Scan for the cell matching the given text and deliver its (X, Y) coordinate at center. 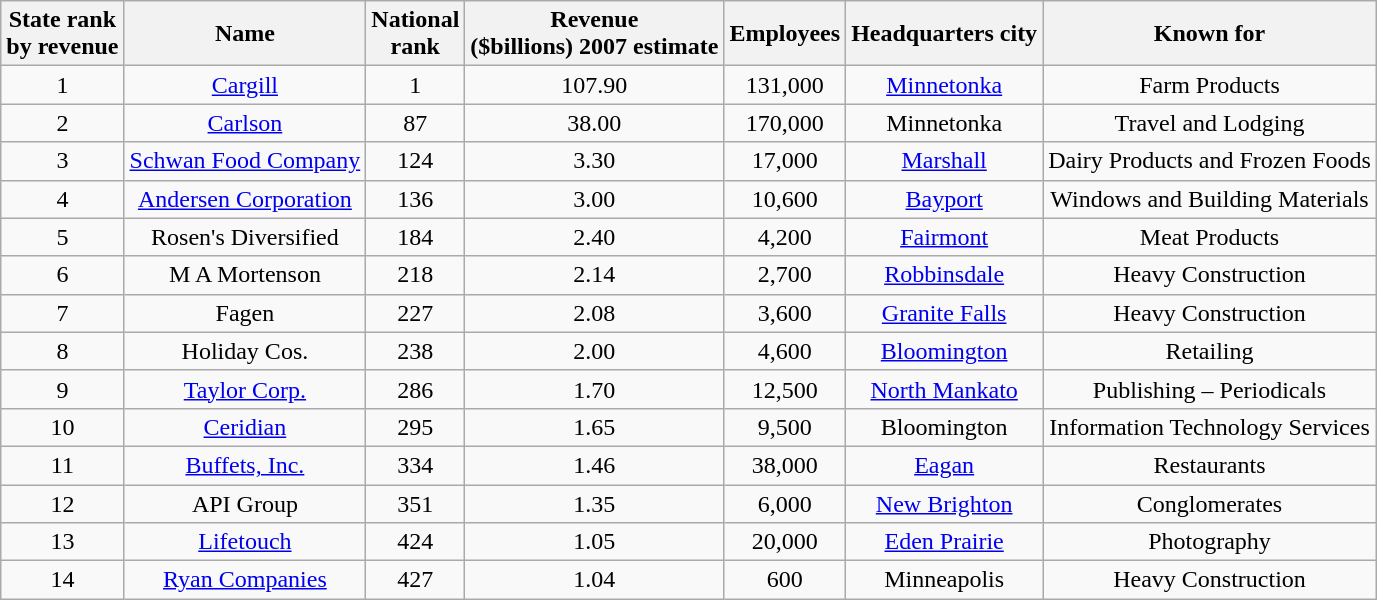
Andersen Corporation (245, 199)
Schwan Food Company (245, 161)
10 (62, 427)
Buffets, Inc. (245, 465)
9 (62, 389)
Nationalrank (416, 34)
3.30 (594, 161)
Photography (1210, 542)
Eden Prairie (944, 542)
API Group (245, 503)
9,500 (785, 427)
11 (62, 465)
8 (62, 351)
1.04 (594, 580)
334 (416, 465)
Holiday Cos. (245, 351)
Fagen (245, 313)
4 (62, 199)
295 (416, 427)
New Brighton (944, 503)
Taylor Corp. (245, 389)
1.35 (594, 503)
Carlson (245, 123)
286 (416, 389)
4,600 (785, 351)
Ryan Companies (245, 580)
Ceridian (245, 427)
12 (62, 503)
218 (416, 275)
184 (416, 237)
17,000 (785, 161)
Granite Falls (944, 313)
14 (62, 580)
2,700 (785, 275)
5 (62, 237)
227 (416, 313)
Known for (1210, 34)
1.65 (594, 427)
Fairmont (944, 237)
2 (62, 123)
13 (62, 542)
238 (416, 351)
2.14 (594, 275)
124 (416, 161)
4,200 (785, 237)
3 (62, 161)
351 (416, 503)
424 (416, 542)
M A Mortenson (245, 275)
7 (62, 313)
Meat Products (1210, 237)
10,600 (785, 199)
State rankby revenue (62, 34)
Eagan (944, 465)
Headquarters city (944, 34)
6 (62, 275)
North Mankato (944, 389)
Dairy Products and Frozen Foods (1210, 161)
170,000 (785, 123)
6,000 (785, 503)
12,500 (785, 389)
38,000 (785, 465)
Information Technology Services (1210, 427)
Bayport (944, 199)
38.00 (594, 123)
Employees (785, 34)
Robbinsdale (944, 275)
Restaurants (1210, 465)
Publishing – Periodicals (1210, 389)
Lifetouch (245, 542)
Travel and Lodging (1210, 123)
Revenue ($billions) 2007 estimate (594, 34)
Marshall (944, 161)
87 (416, 123)
427 (416, 580)
Windows and Building Materials (1210, 199)
Minneapolis (944, 580)
1.70 (594, 389)
Cargill (245, 85)
600 (785, 580)
Name (245, 34)
2.00 (594, 351)
Rosen's Diversified (245, 237)
Retailing (1210, 351)
136 (416, 199)
2.40 (594, 237)
Conglomerates (1210, 503)
2.08 (594, 313)
1.46 (594, 465)
1.05 (594, 542)
3.00 (594, 199)
Farm Products (1210, 85)
3,600 (785, 313)
107.90 (594, 85)
20,000 (785, 542)
131,000 (785, 85)
